Search for the cell housing the specified text and yield its (X, Y) center coordinate. 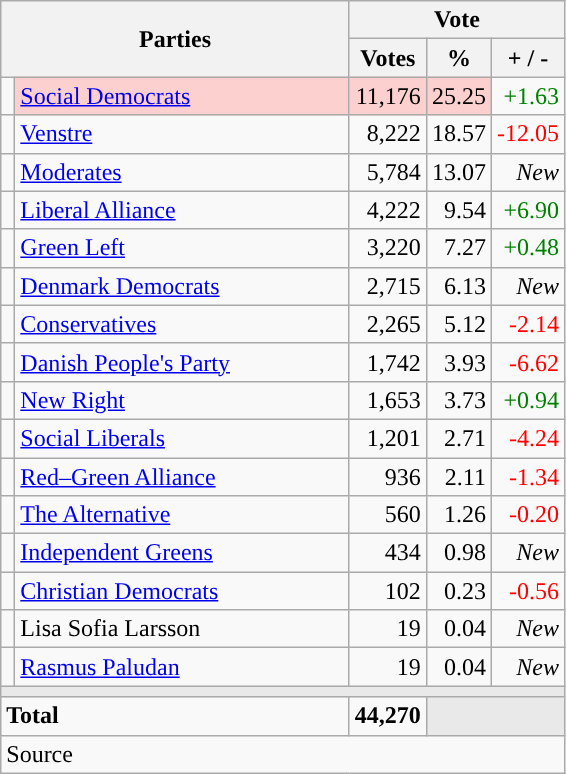
2.71 (458, 438)
Rasmus Paludan (182, 667)
Moderates (182, 172)
11,176 (388, 96)
Danish People's Party (182, 362)
Liberal Alliance (182, 210)
% (458, 58)
18.57 (458, 134)
6.13 (458, 286)
Social Democrats (182, 96)
-1.34 (528, 477)
+6.90 (528, 210)
2,265 (388, 324)
Total (176, 716)
560 (388, 515)
4,222 (388, 210)
0.98 (458, 553)
Votes (388, 58)
13.07 (458, 172)
3.93 (458, 362)
Source (283, 754)
-0.20 (528, 515)
7.27 (458, 248)
1.26 (458, 515)
44,270 (388, 716)
0.23 (458, 591)
Red–Green Alliance (182, 477)
+1.63 (528, 96)
Conservatives (182, 324)
3.73 (458, 400)
-6.62 (528, 362)
-12.05 (528, 134)
+ / - (528, 58)
434 (388, 553)
5.12 (458, 324)
Parties (176, 39)
-0.56 (528, 591)
Independent Greens (182, 553)
Christian Democrats (182, 591)
Lisa Sofia Larsson (182, 629)
9.54 (458, 210)
Venstre (182, 134)
-2.14 (528, 324)
+0.94 (528, 400)
1,742 (388, 362)
Denmark Democrats (182, 286)
Green Left (182, 248)
-4.24 (528, 438)
Vote (456, 20)
+0.48 (528, 248)
2.11 (458, 477)
102 (388, 591)
Social Liberals (182, 438)
The Alternative (182, 515)
8,222 (388, 134)
1,201 (388, 438)
3,220 (388, 248)
New Right (182, 400)
5,784 (388, 172)
2,715 (388, 286)
25.25 (458, 96)
1,653 (388, 400)
936 (388, 477)
